Identify which cell holds the provided text, then report its [X, Y] central coordinate. 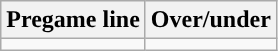
Over/under [210, 20]
Pregame line [74, 20]
